For the text-containing cell, return its midpoint in (x, y) coordinate format. 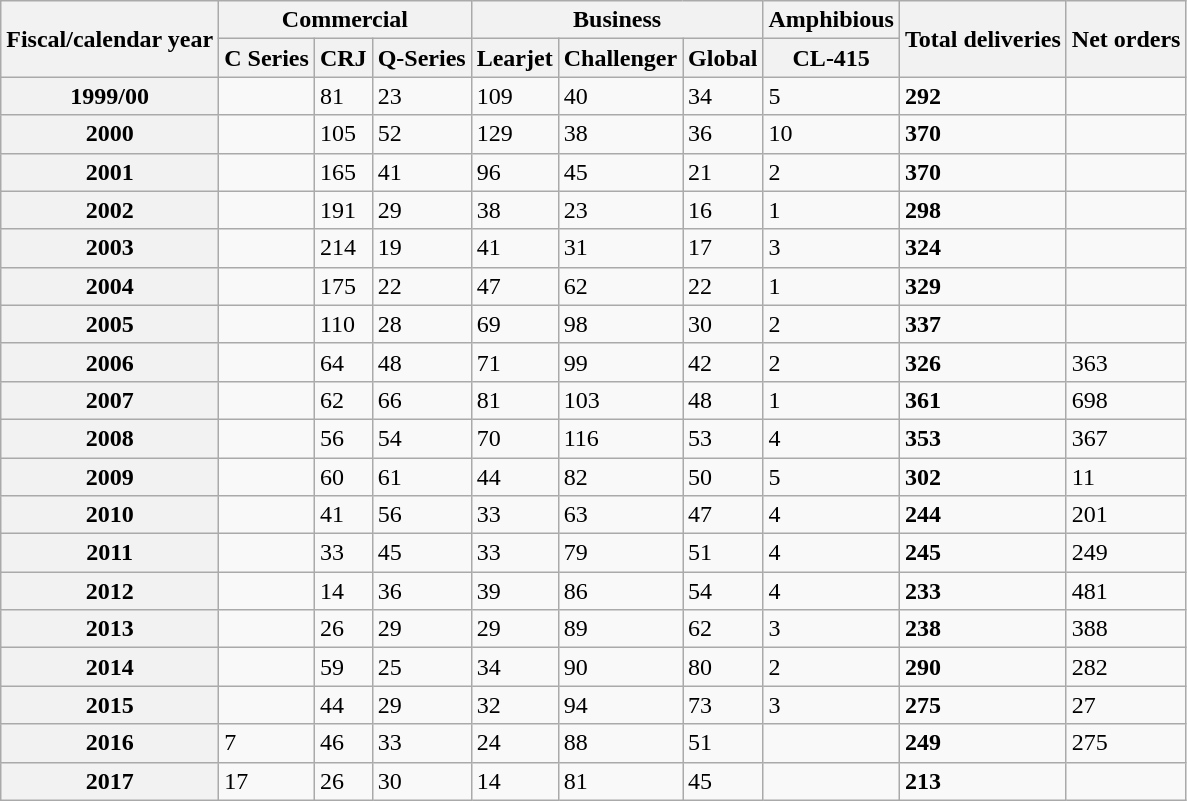
302 (982, 477)
52 (422, 134)
2002 (110, 210)
165 (343, 172)
82 (620, 477)
88 (620, 743)
2004 (110, 286)
233 (982, 591)
Q-Series (422, 58)
2009 (110, 477)
2006 (110, 362)
214 (343, 248)
10 (831, 134)
39 (514, 591)
367 (1126, 438)
Fiscal/calendar year (110, 39)
1999/00 (110, 96)
46 (343, 743)
292 (982, 96)
90 (620, 667)
2012 (110, 591)
16 (723, 210)
79 (620, 553)
129 (514, 134)
363 (1126, 362)
42 (723, 362)
61 (422, 477)
27 (1126, 705)
201 (1126, 515)
2013 (110, 629)
324 (982, 248)
Total deliveries (982, 39)
31 (620, 248)
80 (723, 667)
329 (982, 286)
63 (620, 515)
Business (617, 20)
64 (343, 362)
2011 (110, 553)
116 (620, 438)
99 (620, 362)
2001 (110, 172)
94 (620, 705)
290 (982, 667)
245 (982, 553)
2008 (110, 438)
Net orders (1126, 39)
353 (982, 438)
298 (982, 210)
Global (723, 58)
326 (982, 362)
98 (620, 324)
2005 (110, 324)
69 (514, 324)
71 (514, 362)
86 (620, 591)
59 (343, 667)
2017 (110, 781)
70 (514, 438)
244 (982, 515)
C Series (267, 58)
60 (343, 477)
213 (982, 781)
238 (982, 629)
66 (422, 400)
19 (422, 248)
96 (514, 172)
337 (982, 324)
25 (422, 667)
2010 (110, 515)
2000 (110, 134)
50 (723, 477)
2014 (110, 667)
388 (1126, 629)
Challenger (620, 58)
40 (620, 96)
24 (514, 743)
361 (982, 400)
Amphibious (831, 20)
7 (267, 743)
191 (343, 210)
481 (1126, 591)
Learjet (514, 58)
89 (620, 629)
CL-415 (831, 58)
698 (1126, 400)
73 (723, 705)
11 (1126, 477)
Commercial (345, 20)
CRJ (343, 58)
53 (723, 438)
109 (514, 96)
175 (343, 286)
2007 (110, 400)
110 (343, 324)
32 (514, 705)
2016 (110, 743)
103 (620, 400)
2015 (110, 705)
282 (1126, 667)
105 (343, 134)
21 (723, 172)
2003 (110, 248)
28 (422, 324)
